Determine the (X, Y) coordinate at the center of the cell enclosing the given text.  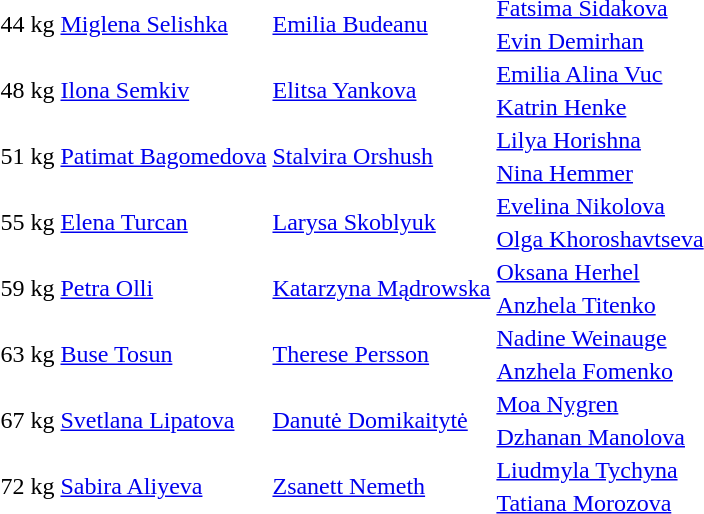
Buse Tosun (164, 354)
Therese Persson (382, 354)
Elena Turcan (164, 222)
Stalvira Orshush (382, 156)
Patimat Bagomedova (164, 156)
Katarzyna Mądrowska (382, 288)
Elitsa Yankova (382, 90)
Danutė Domikaitytė (382, 420)
Ilona Semkiv (164, 90)
Larysa Skoblyuk (382, 222)
Petra Olli (164, 288)
Svetlana Lipatova (164, 420)
